Locate the cell with the specified text and output its (X, Y) center coordinate. 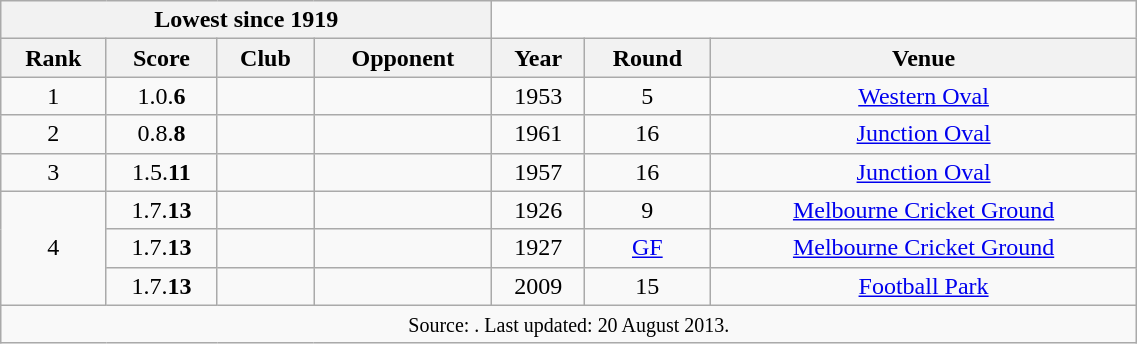
Western Oval (924, 96)
5 (647, 96)
0.8.8 (162, 134)
Source: . Last updated: 20 August 2013. (569, 324)
1926 (538, 210)
Rank (54, 58)
Lowest since 1919 (246, 20)
1957 (538, 172)
1.0.6 (162, 96)
Year (538, 58)
1953 (538, 96)
15 (647, 286)
3 (54, 172)
GF (647, 248)
Football Park (924, 286)
1.5.11 (162, 172)
Venue (924, 58)
1 (54, 96)
1927 (538, 248)
Round (647, 58)
Club (266, 58)
4 (54, 248)
Opponent (403, 58)
9 (647, 210)
1961 (538, 134)
Score (162, 58)
2 (54, 134)
2009 (538, 286)
